Detect which cell encompasses the target text, then output its (x, y) center coordinate. 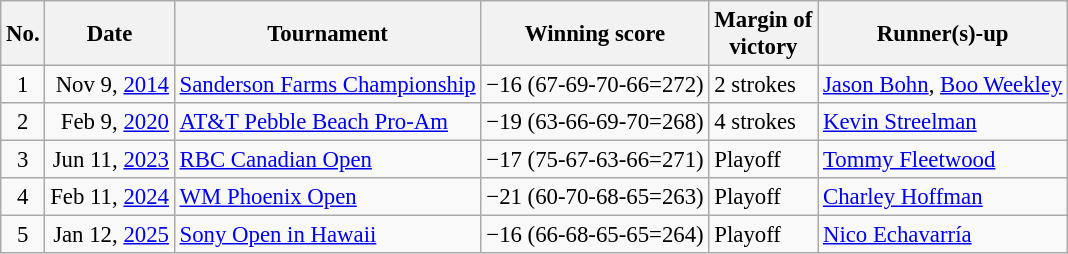
Tournament (328, 34)
WM Phoenix Open (328, 197)
No. (23, 34)
2 (23, 122)
AT&T Pebble Beach Pro-Am (328, 122)
Runner(s)-up (943, 34)
Feb 9, 2020 (110, 122)
Kevin Streelman (943, 122)
−19 (63-66-69-70=268) (595, 122)
Jason Bohn, Boo Weekley (943, 85)
Sony Open in Hawaii (328, 235)
5 (23, 235)
4 strokes (764, 122)
Jan 12, 2025 (110, 235)
Date (110, 34)
1 (23, 85)
Feb 11, 2024 (110, 197)
Sanderson Farms Championship (328, 85)
Nov 9, 2014 (110, 85)
−16 (67-69-70-66=272) (595, 85)
2 strokes (764, 85)
Margin ofvictory (764, 34)
4 (23, 197)
Tommy Fleetwood (943, 160)
Jun 11, 2023 (110, 160)
Charley Hoffman (943, 197)
−17 (75-67-63-66=271) (595, 160)
−21 (60-70-68-65=263) (595, 197)
Winning score (595, 34)
−16 (66-68-65-65=264) (595, 235)
Nico Echavarría (943, 235)
3 (23, 160)
RBC Canadian Open (328, 160)
